Return the (x, y) coordinate for the center point of the cell that contains the specified text.  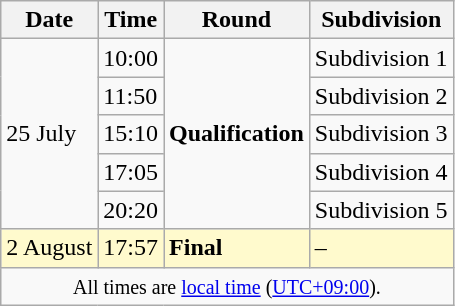
15:10 (131, 134)
17:05 (131, 172)
Subdivision 3 (381, 134)
Subdivision 4 (381, 172)
10:00 (131, 58)
Date (50, 20)
– (381, 248)
11:50 (131, 96)
2 August (50, 248)
Final (237, 248)
Time (131, 20)
Subdivision 5 (381, 210)
All times are local time (UTC+09:00). (227, 286)
Round (237, 20)
25 July (50, 134)
Qualification (237, 134)
Subdivision 1 (381, 58)
17:57 (131, 248)
20:20 (131, 210)
Subdivision (381, 20)
Subdivision 2 (381, 96)
